For the text-containing cell, return its midpoint in [X, Y] coordinate format. 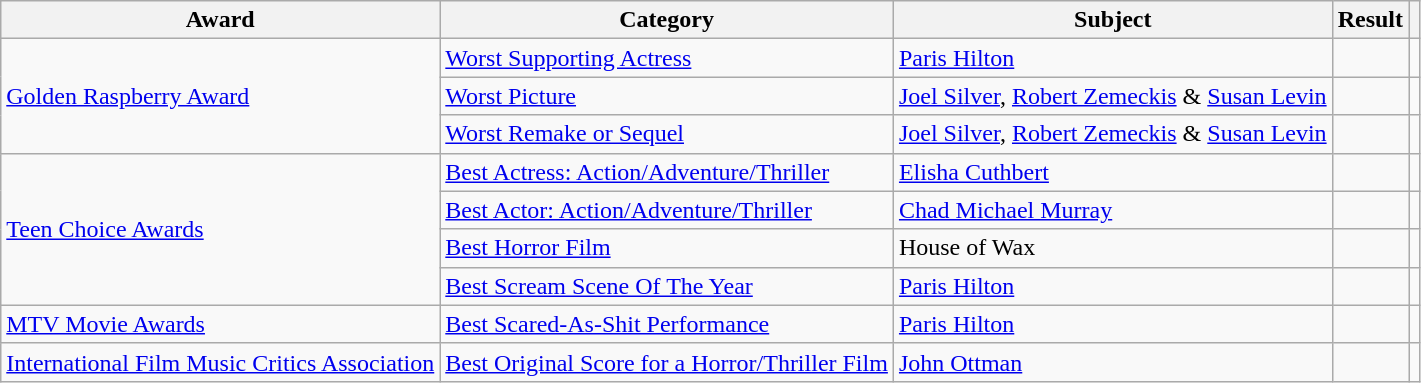
John Ottman [1112, 362]
Best Horror Film [667, 248]
House of Wax [1112, 248]
Best Original Score for a Horror/Thriller Film [667, 362]
Chad Michael Murray [1112, 210]
Best Actress: Action/Adventure/Thriller [667, 172]
Best Scream Scene Of The Year [667, 286]
MTV Movie Awards [220, 324]
Best Scared-As-Shit Performance [667, 324]
Elisha Cuthbert [1112, 172]
Result [1370, 20]
Best Actor: Action/Adventure/Thriller [667, 210]
Golden Raspberry Award [220, 96]
Worst Picture [667, 96]
Award [220, 20]
Worst Remake or Sequel [667, 134]
Category [667, 20]
Subject [1112, 20]
Worst Supporting Actress [667, 58]
International Film Music Critics Association [220, 362]
Teen Choice Awards [220, 229]
